Pinpoint the cell where the given text exists, returning its [X, Y] midpoint coordinate. 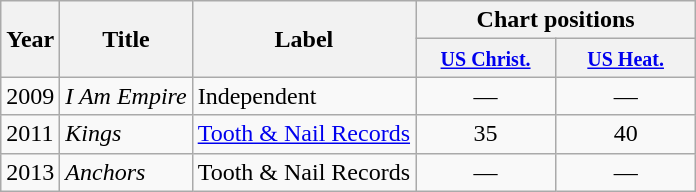
I Am Empire [126, 96]
35 [486, 134]
Anchors [126, 172]
2011 [30, 134]
Independent [304, 96]
Chart positions [556, 20]
US Heat. [626, 58]
2009 [30, 96]
Kings [126, 134]
2013 [30, 172]
Label [304, 39]
Title [126, 39]
Year [30, 39]
40 [626, 134]
US Christ. [486, 58]
